Provide the (X, Y) coordinate of the cell's center where the given text is located.  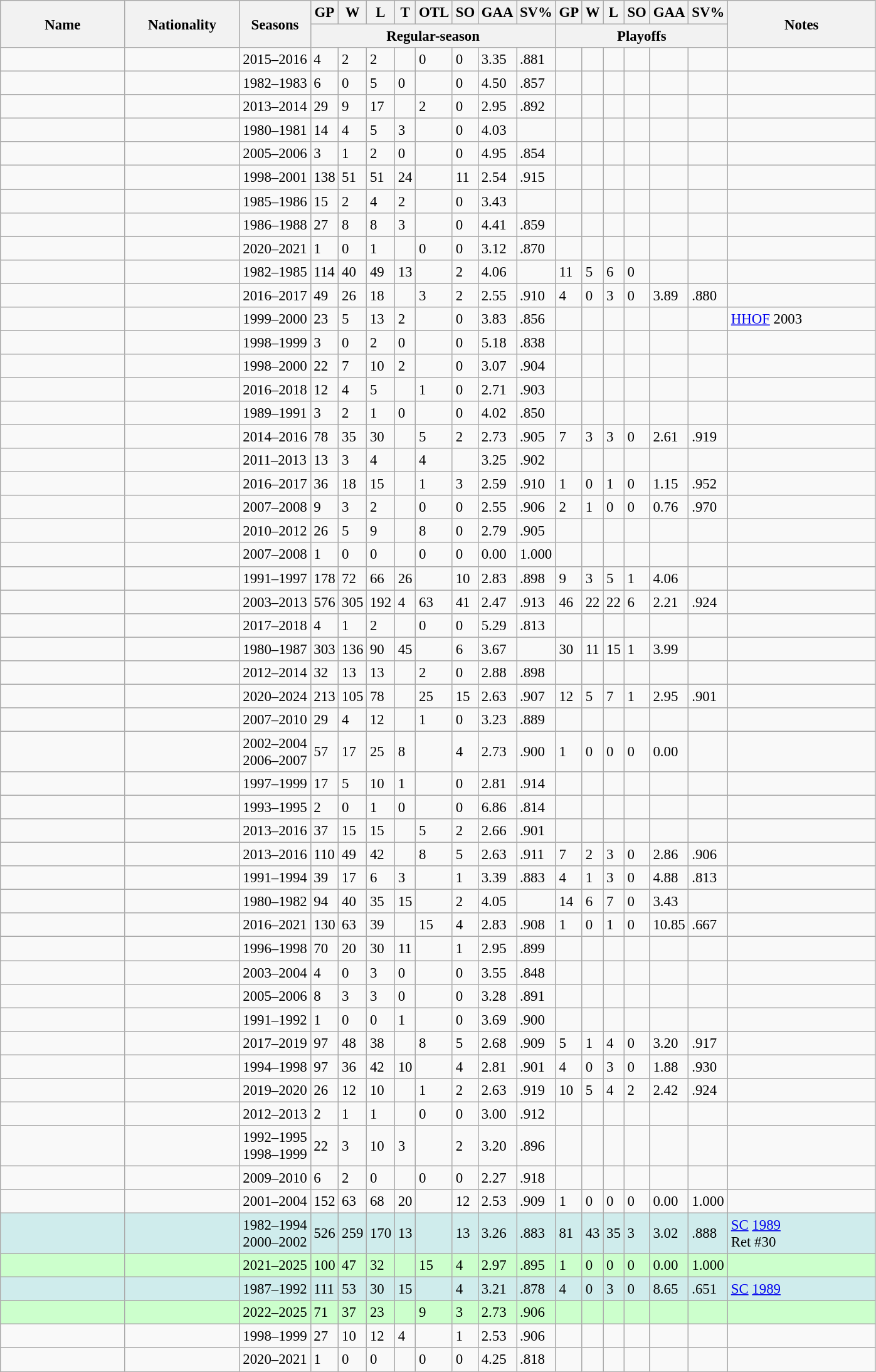
94 (325, 902)
2001–2004 (275, 1201)
2017–2018 (275, 625)
138 (325, 177)
66 (381, 578)
259 (352, 1234)
3.21 (497, 1289)
1980–1981 (275, 130)
1982–1985 (275, 272)
1994–1998 (275, 1067)
.667 (709, 925)
2.54 (497, 177)
526 (325, 1234)
0.76 (669, 507)
.888 (709, 1234)
2.42 (669, 1090)
1991–1992 (275, 1020)
1996–1998 (275, 949)
.889 (537, 720)
2.71 (497, 389)
2.59 (497, 484)
576 (325, 602)
.903 (537, 389)
47 (352, 1265)
3.35 (497, 60)
136 (352, 649)
2021–2025 (275, 1265)
.930 (709, 1067)
130 (325, 925)
2007–2010 (275, 720)
2020–2024 (275, 696)
4.03 (497, 130)
.892 (537, 107)
.880 (709, 295)
4.25 (497, 1360)
T (405, 13)
8.65 (669, 1289)
OTL (434, 13)
2022–2025 (275, 1312)
.918 (537, 1178)
Name (63, 24)
4.05 (497, 902)
2010–2012 (275, 531)
152 (325, 1201)
2011–2013 (275, 460)
1.88 (669, 1067)
1997–1999 (275, 784)
2014–2016 (275, 437)
4.41 (497, 224)
2003–2013 (275, 602)
3.67 (497, 649)
68 (381, 1201)
Notes (801, 24)
1.15 (669, 484)
2.86 (669, 855)
303 (325, 649)
46 (569, 602)
114 (325, 272)
178 (325, 578)
45 (405, 649)
.912 (537, 1114)
1993–1995 (275, 808)
2003–2004 (275, 973)
1980–1982 (275, 902)
4.02 (497, 413)
.856 (537, 319)
.848 (537, 973)
3.02 (669, 1234)
.952 (709, 484)
.854 (537, 154)
6.86 (497, 808)
Playoffs (641, 36)
Regular-season (433, 36)
2016–2021 (275, 925)
1991–1997 (275, 578)
1980–1987 (275, 649)
.896 (537, 1146)
.878 (537, 1289)
170 (381, 1234)
2015–2016 (275, 60)
4.50 (497, 83)
81 (569, 1234)
.907 (537, 696)
2012–2013 (275, 1114)
38 (381, 1043)
.651 (709, 1289)
72 (352, 578)
3.23 (497, 720)
2.66 (497, 831)
53 (352, 1289)
41 (465, 602)
.915 (537, 177)
3.07 (497, 366)
1985–1986 (275, 201)
.913 (537, 602)
2002–20042006–2007 (275, 751)
.911 (537, 855)
1999–2000 (275, 319)
.902 (537, 460)
.881 (537, 60)
3.89 (669, 295)
2016–2018 (275, 389)
5.29 (497, 625)
.859 (537, 224)
70 (325, 949)
2.88 (497, 673)
SC 1989 (801, 1289)
.917 (709, 1043)
2.27 (497, 1178)
.908 (537, 925)
.857 (537, 83)
.904 (537, 366)
3.26 (497, 1234)
110 (325, 855)
1998–2001 (275, 177)
105 (352, 696)
192 (381, 602)
43 (592, 1234)
57 (325, 751)
.914 (537, 784)
24 (405, 177)
111 (325, 1289)
Seasons (275, 24)
1989–1991 (275, 413)
71 (325, 1312)
.838 (537, 342)
2.97 (497, 1265)
2.61 (669, 437)
.970 (709, 507)
2012–2014 (275, 673)
2.79 (497, 531)
.850 (537, 413)
90 (381, 649)
10.85 (669, 925)
3.25 (497, 460)
5.18 (497, 342)
2009–2010 (275, 1178)
.870 (537, 248)
48 (352, 1043)
.891 (537, 996)
1986–1988 (275, 224)
2.68 (497, 1043)
3.69 (497, 1020)
3.99 (669, 649)
.814 (537, 808)
2017–2019 (275, 1043)
1982–19942000–2002 (275, 1234)
.899 (537, 949)
SC 1989Ret #30 (801, 1234)
2013–2014 (275, 107)
4.88 (669, 878)
3.12 (497, 248)
HHOF 2003 (801, 319)
3.39 (497, 878)
213 (325, 696)
305 (352, 602)
2019–2020 (275, 1090)
1987–1992 (275, 1289)
2.21 (669, 602)
.895 (537, 1265)
2.47 (497, 602)
1982–1983 (275, 83)
Nationality (182, 24)
100 (325, 1265)
1998–2000 (275, 366)
4.95 (497, 154)
3.00 (497, 1114)
3.83 (497, 319)
3.55 (497, 973)
1992–19951998–1999 (275, 1146)
3.28 (497, 996)
1991–1994 (275, 878)
.818 (537, 1360)
